Find where the given text appears and provide that cell's center as [X, Y] coordinate. 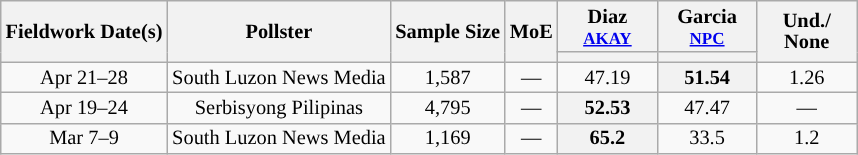
65.2 [608, 138]
47.19 [608, 78]
Fieldwork Date(s) [84, 30]
52.53 [608, 108]
1,587 [447, 78]
Pollster [278, 30]
4,795 [447, 108]
DiazAKAY [608, 26]
Apr 21–28 [84, 78]
Mar 7–9 [84, 138]
33.5 [707, 138]
51.54 [707, 78]
47.47 [707, 108]
1,169 [447, 138]
1.26 [807, 78]
MoE [532, 30]
1.2 [807, 138]
Sample Size [447, 30]
GarciaNPC [707, 26]
Serbisyong Pilipinas [278, 108]
Und./None [807, 30]
Apr 19–24 [84, 108]
